Find where the given text appears and provide that cell's center as (X, Y) coordinate. 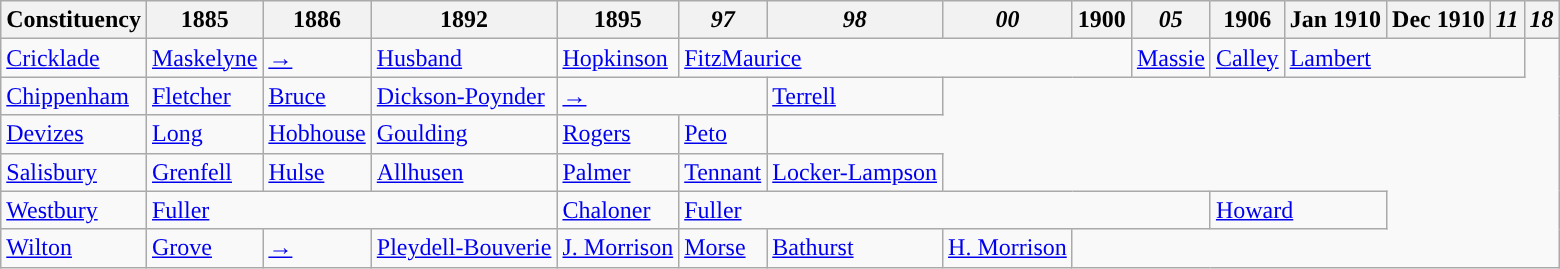
Bathurst (855, 248)
Hopkinson (618, 58)
18 (1542, 20)
11 (1507, 20)
Grenfell (204, 172)
05 (1170, 20)
1906 (1247, 20)
00 (1008, 20)
Allhusen (464, 172)
Cricklade (74, 58)
1885 (204, 20)
Tennant (723, 172)
Hobhouse (317, 134)
Dec 1910 (1439, 20)
Terrell (855, 96)
Chaloner (618, 210)
Hulse (317, 172)
Chippenham (74, 96)
Pleydell-Bouverie (464, 248)
Devizes (74, 134)
Maskelyne (204, 58)
Constituency (74, 20)
Massie (1170, 58)
Westbury (74, 210)
Wilton (74, 248)
Howard (1298, 210)
Peto (723, 134)
Locker-Lampson (855, 172)
1895 (618, 20)
Fletcher (204, 96)
Long (204, 134)
Morse (723, 248)
1900 (1102, 20)
Bruce (317, 96)
Lambert (1404, 58)
Salisbury (74, 172)
Calley (1247, 58)
Husband (464, 58)
Dickson-Poynder (464, 96)
FitzMaurice (906, 58)
Palmer (618, 172)
Jan 1910 (1335, 20)
97 (723, 20)
Rogers (618, 134)
Grove (204, 248)
1892 (464, 20)
J. Morrison (618, 248)
Goulding (464, 134)
1886 (317, 20)
H. Morrison (1008, 248)
98 (855, 20)
